Capture the cell that displays the provided text and extract its [x, y] central coordinate. 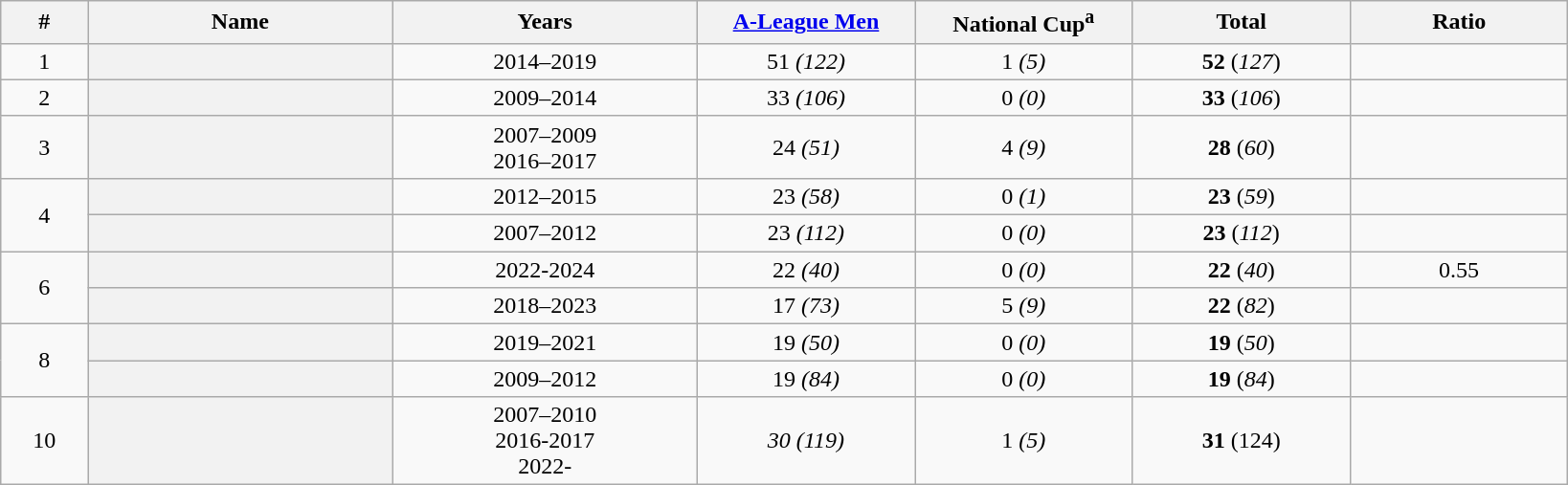
2 [44, 98]
2007–2012 [545, 233]
National Cupa [1024, 23]
2007–20092016–2017 [545, 147]
3 [44, 147]
52 (127) [1241, 61]
# [44, 23]
23 (58) [806, 196]
2009–2014 [545, 98]
2007–20102016-20172022- [545, 441]
2018–2023 [545, 306]
0.55 [1459, 270]
4 [44, 214]
22 (82) [1241, 306]
2012–2015 [545, 196]
Name [240, 23]
5 (9) [1024, 306]
Total [1241, 23]
28 (60) [1241, 147]
A-League Men [806, 23]
2009–2012 [545, 379]
30 (119) [806, 441]
6 [44, 288]
1 [44, 61]
31 (124) [1241, 441]
2019–2021 [545, 342]
17 (73) [806, 306]
0 (1) [1024, 196]
8 [44, 361]
2022-2024 [545, 270]
Ratio [1459, 23]
10 [44, 441]
24 (51) [806, 147]
2014–2019 [545, 61]
23 (59) [1241, 196]
4 (9) [1024, 147]
51 (122) [806, 61]
Years [545, 23]
